Extract the (x, y) coordinate from the center of the cell holding the provided text.  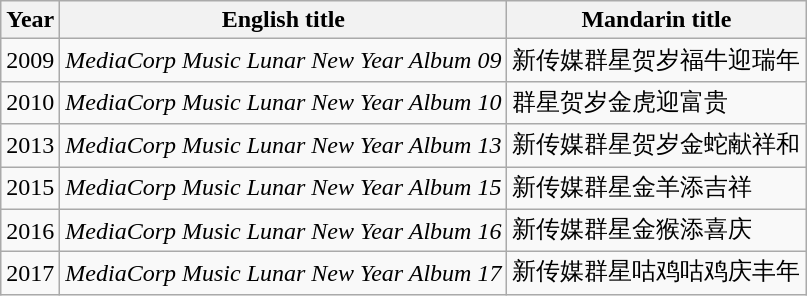
MediaCorp Music Lunar New Year Album 15 (284, 188)
2013 (30, 146)
新传媒群星金猴添喜庆 (656, 230)
2016 (30, 230)
Mandarin title (656, 20)
新传媒群星金羊添吉祥 (656, 188)
Year (30, 20)
MediaCorp Music Lunar New Year Album 13 (284, 146)
新传媒群星贺岁福牛迎瑞年 (656, 60)
新传媒群星贺岁金蛇献祥和 (656, 146)
MediaCorp Music Lunar New Year Album 17 (284, 274)
2010 (30, 102)
2009 (30, 60)
新传媒群星咕鸡咕鸡庆丰年 (656, 274)
群星贺岁金虎迎富贵 (656, 102)
English title (284, 20)
2017 (30, 274)
MediaCorp Music Lunar New Year Album 16 (284, 230)
2015 (30, 188)
MediaCorp Music Lunar New Year Album 10 (284, 102)
MediaCorp Music Lunar New Year Album 09 (284, 60)
